Determine the (X, Y) coordinate at the center of the cell enclosing the given text.  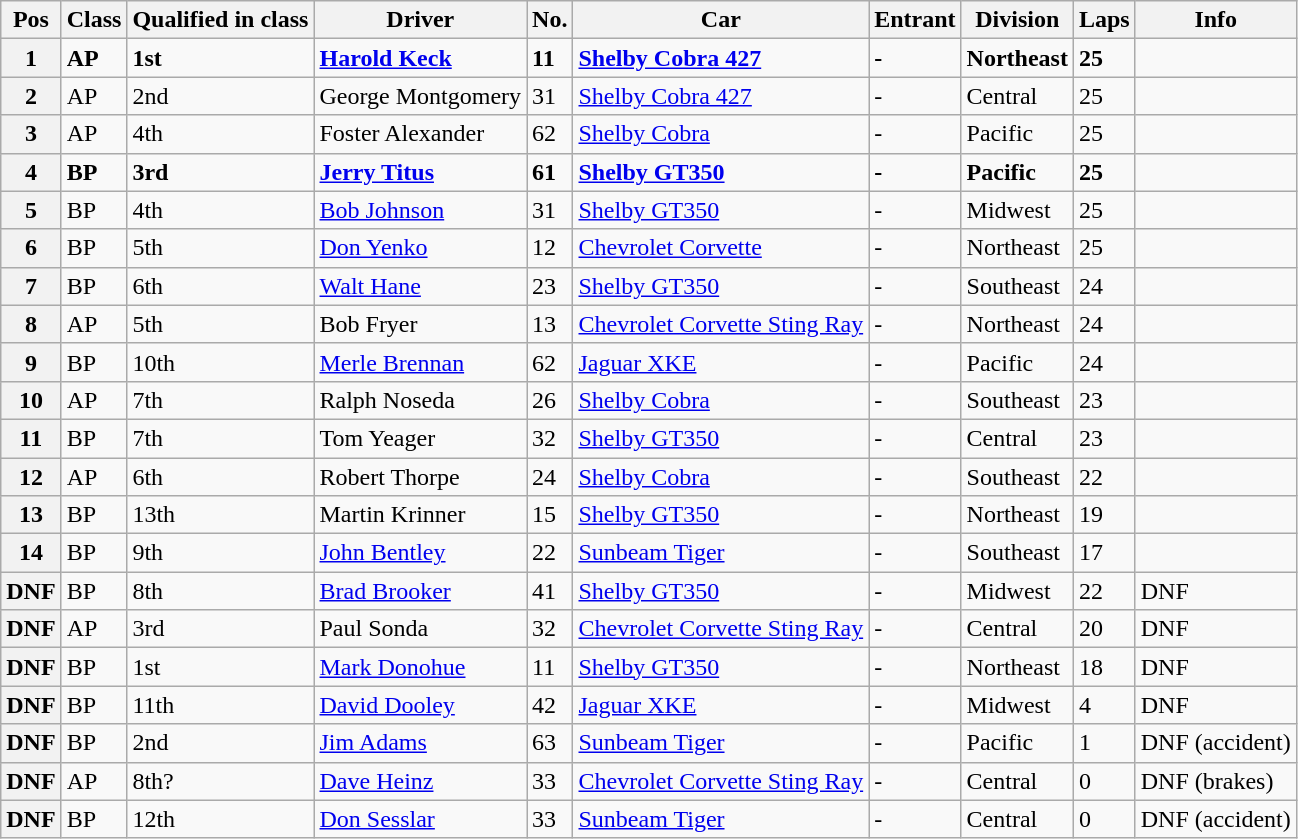
61 (550, 172)
Qualified in class (220, 20)
14 (31, 553)
7 (31, 286)
8th? (220, 781)
Bob Johnson (420, 210)
19 (1104, 515)
26 (550, 400)
Chevrolet Corvette (721, 248)
Pos (31, 20)
9 (31, 362)
15 (550, 515)
George Montgomery (420, 96)
Dave Heinz (420, 781)
Foster Alexander (420, 134)
David Dooley (420, 705)
Brad Brooker (420, 591)
Jim Adams (420, 743)
10th (220, 362)
11th (220, 705)
8 (31, 324)
3 (31, 134)
Info (1216, 20)
Division (1017, 20)
Martin Krinner (420, 515)
63 (550, 743)
20 (1104, 629)
41 (550, 591)
18 (1104, 667)
Driver (420, 20)
13th (220, 515)
17 (1104, 553)
DNF (brakes) (1216, 781)
9th (220, 553)
6 (31, 248)
Walt Hane (420, 286)
Paul Sonda (420, 629)
8th (220, 591)
Ralph Noseda (420, 400)
Class (94, 20)
42 (550, 705)
Mark Donohue (420, 667)
Car (721, 20)
Merle Brennan (420, 362)
Bob Fryer (420, 324)
5 (31, 210)
Harold Keck (420, 58)
Don Yenko (420, 248)
12th (220, 819)
Don Sesslar (420, 819)
No. (550, 20)
John Bentley (420, 553)
Tom Yeager (420, 438)
Jerry Titus (420, 172)
Robert Thorpe (420, 477)
Laps (1104, 20)
2 (31, 96)
10 (31, 400)
Entrant (915, 20)
